Return (X, Y) of the center of cell containing provided text 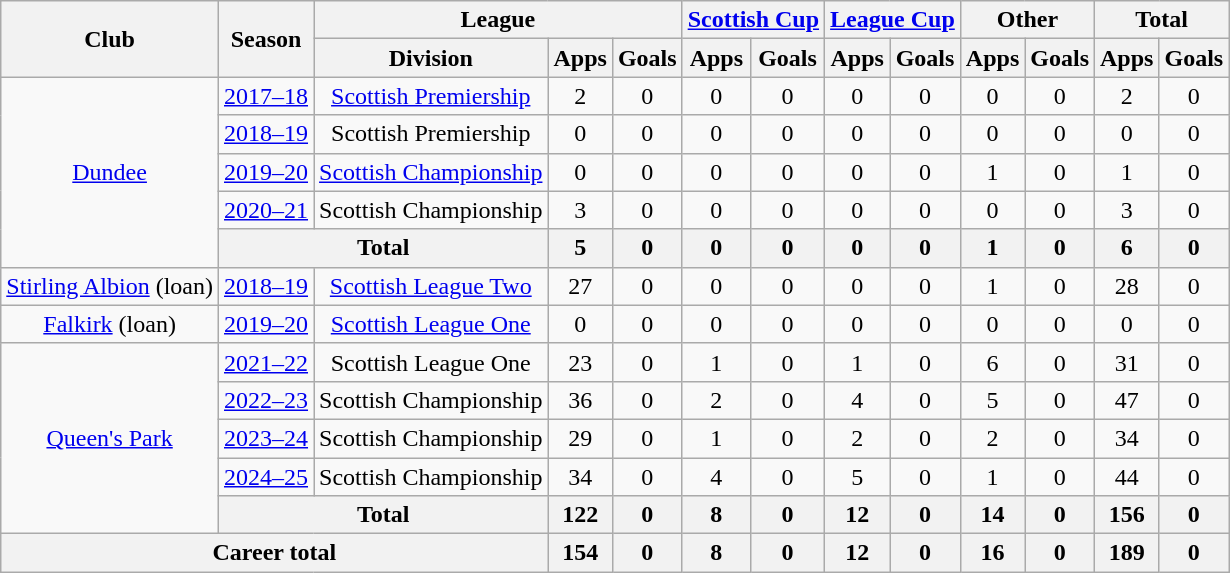
Season (266, 39)
27 (580, 286)
2024–25 (266, 477)
Other (1027, 20)
44 (1127, 477)
League Cup (893, 20)
189 (1127, 553)
Division (431, 58)
Queen's Park (110, 438)
154 (580, 553)
31 (1127, 362)
36 (580, 400)
2020–21 (266, 210)
23 (580, 362)
Falkirk (loan) (110, 324)
16 (992, 553)
47 (1127, 400)
Career total (274, 553)
League (498, 20)
Stirling Albion (loan) (110, 286)
122 (580, 515)
14 (992, 515)
2023–24 (266, 438)
Scottish League Two (431, 286)
29 (580, 438)
Scottish Cup (753, 20)
2021–22 (266, 362)
156 (1127, 515)
2017–18 (266, 96)
28 (1127, 286)
2022–23 (266, 400)
Dundee (110, 172)
Club (110, 39)
